Locate the cell with the specified text and output its (X, Y) center coordinate. 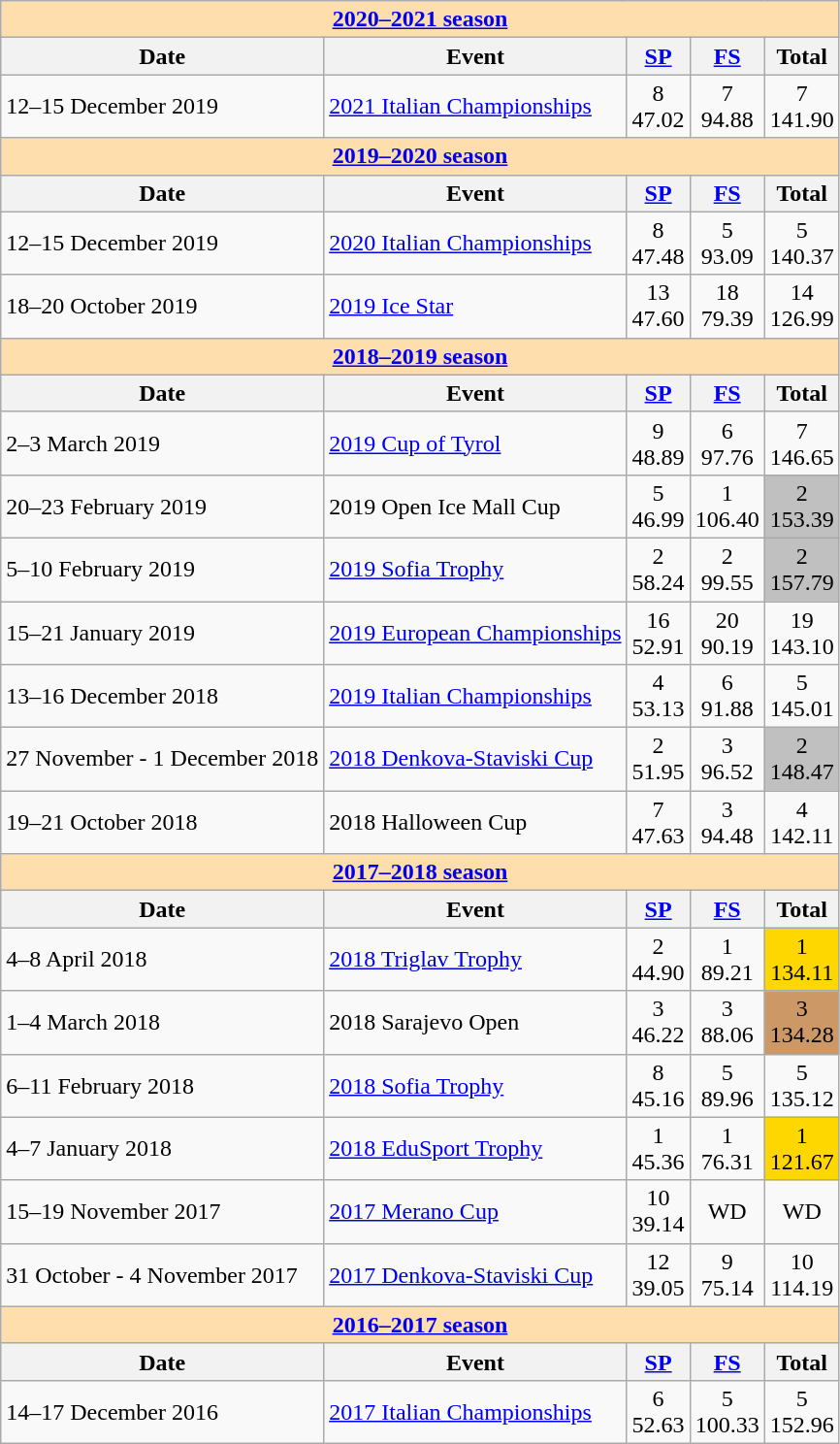
1 106.40 (727, 507)
5 89.96 (727, 1085)
6–11 February 2018 (163, 1085)
2018 Sofia Trophy (475, 1085)
2020 Italian Championships (475, 243)
2 157.79 (801, 569)
5 135.12 (801, 1085)
7 141.90 (801, 107)
10 114.19 (801, 1275)
2 148.47 (801, 759)
14–17 December 2016 (163, 1411)
7 146.65 (801, 443)
2018 EduSport Trophy (475, 1149)
2019 Open Ice Mall Cup (475, 507)
6 97.76 (727, 443)
1 45.36 (658, 1149)
5 46.99 (658, 507)
2018 Halloween Cup (475, 823)
4–7 January 2018 (163, 1149)
2 153.39 (801, 507)
6 52.63 (658, 1411)
2017 Merano Cup (475, 1211)
5–10 February 2019 (163, 569)
2019–2020 season (421, 156)
27 November - 1 December 2018 (163, 759)
2018 Denkova-Staviski Cup (475, 759)
2019 European Championships (475, 633)
19–21 October 2018 (163, 823)
8 47.02 (658, 107)
13 47.60 (658, 307)
1 76.31 (727, 1149)
3 94.48 (727, 823)
8 45.16 (658, 1085)
4 53.13 (658, 697)
2020–2021 season (421, 19)
5 93.09 (727, 243)
3 46.22 (658, 1023)
2017 Denkova-Staviski Cup (475, 1275)
19 143.10 (801, 633)
2019 Sofia Trophy (475, 569)
5 140.37 (801, 243)
2018 Sarajevo Open (475, 1023)
20 90.19 (727, 633)
3 134.28 (801, 1023)
18 79.39 (727, 307)
4–8 April 2018 (163, 959)
5 145.01 (801, 697)
9 75.14 (727, 1275)
31 October - 4 November 2017 (163, 1275)
7 94.88 (727, 107)
15–19 November 2017 (163, 1211)
2 58.24 (658, 569)
13–16 December 2018 (163, 697)
4 142.11 (801, 823)
2017–2018 season (421, 872)
2016–2017 season (421, 1325)
7 47.63 (658, 823)
2–3 March 2019 (163, 443)
8 47.48 (658, 243)
2019 Ice Star (475, 307)
1 121.67 (801, 1149)
2 99.55 (727, 569)
5 152.96 (801, 1411)
3 96.52 (727, 759)
10 39.14 (658, 1211)
1 134.11 (801, 959)
1–4 March 2018 (163, 1023)
20–23 February 2019 (163, 507)
12 39.05 (658, 1275)
2021 Italian Championships (475, 107)
2 44.90 (658, 959)
16 52.91 (658, 633)
9 48.89 (658, 443)
14 126.99 (801, 307)
3 88.06 (727, 1023)
15–21 January 2019 (163, 633)
2017 Italian Championships (475, 1411)
1 89.21 (727, 959)
2018 Triglav Trophy (475, 959)
2 51.95 (658, 759)
18–20 October 2019 (163, 307)
2019 Cup of Tyrol (475, 443)
5 100.33 (727, 1411)
2019 Italian Championships (475, 697)
2018–2019 season (421, 356)
6 91.88 (727, 697)
